Pinpoint the cell where the given text exists, returning its (x, y) midpoint coordinate. 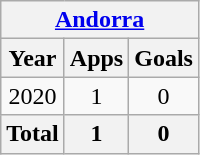
Total (33, 134)
Year (33, 58)
Goals (164, 58)
2020 (33, 96)
Apps (96, 58)
Andorra (100, 20)
